Locate the cell with the specified text and output its (X, Y) center coordinate. 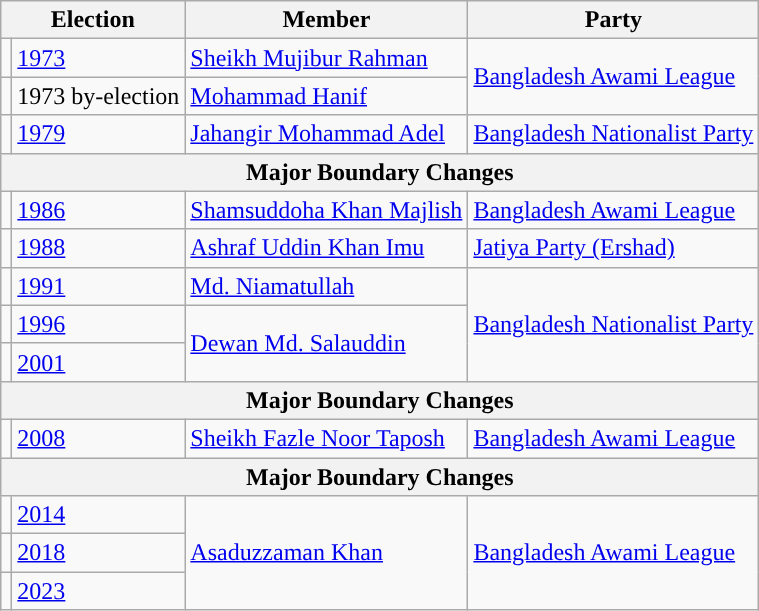
1986 (98, 210)
Ashraf Uddin Khan Imu (326, 248)
Party (614, 20)
1991 (98, 286)
Asaduzzaman Khan (326, 553)
1973 (98, 58)
Md. Niamatullah (326, 286)
Member (326, 20)
2023 (98, 591)
Dewan Md. Salauddin (326, 343)
Sheikh Fazle Noor Taposh (326, 438)
Jatiya Party (Ershad) (614, 248)
Sheikh Mujibur Rahman (326, 58)
Shamsuddoha Khan Majlish (326, 210)
1996 (98, 324)
Mohammad Hanif (326, 96)
1988 (98, 248)
1979 (98, 134)
Jahangir Mohammad Adel (326, 134)
2008 (98, 438)
2001 (98, 362)
2018 (98, 553)
1973 by-election (98, 96)
Election (93, 20)
2014 (98, 515)
